Determine the [X, Y] coordinate at the center of the cell enclosing the given text.  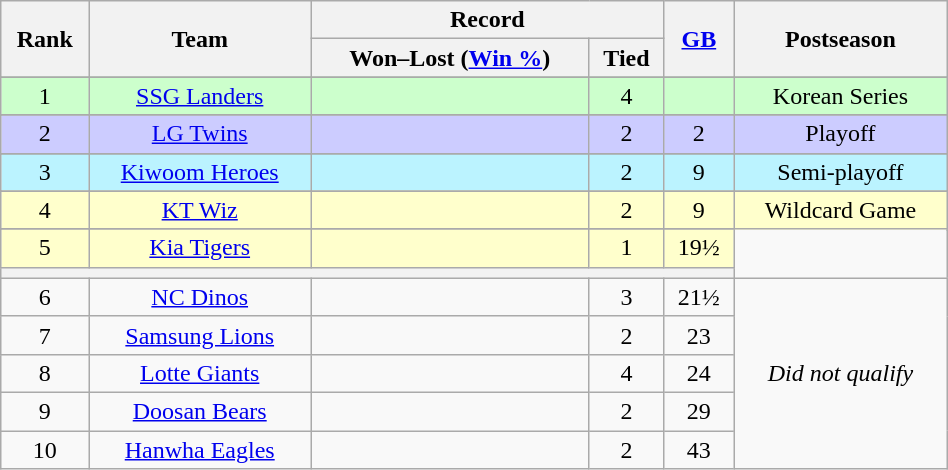
21½ [699, 297]
8 [45, 373]
7 [45, 335]
Doosan Bears [200, 411]
24 [699, 373]
GB [699, 39]
Kiwoom Heroes [200, 172]
43 [699, 449]
Wildcard Game [841, 210]
Record [488, 20]
Kia Tigers [200, 248]
Playoff [841, 134]
Korean Series [841, 96]
Tied [626, 58]
Samsung Lions [200, 335]
Semi-playoff [841, 172]
5 [45, 248]
23 [699, 335]
Did not qualify [841, 373]
19½ [699, 248]
6 [45, 297]
LG Twins [200, 134]
10 [45, 449]
Rank [45, 39]
Team [200, 39]
29 [699, 411]
NC Dinos [200, 297]
Lotte Giants [200, 373]
Postseason [841, 39]
KT Wiz [200, 210]
Hanwha Eagles [200, 449]
Won–Lost (Win %) [450, 58]
SSG Landers [200, 96]
